Locate the cell with the specified text and output its (x, y) center coordinate. 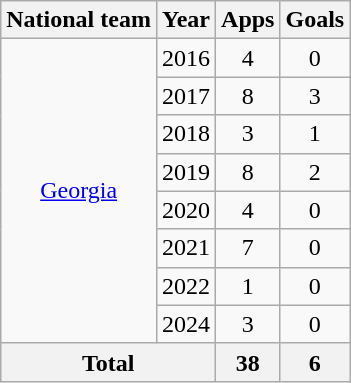
Apps (248, 20)
Goals (315, 20)
2016 (186, 58)
2024 (186, 324)
Year (186, 20)
Georgia (79, 191)
7 (248, 248)
2022 (186, 286)
2017 (186, 96)
2019 (186, 172)
6 (315, 362)
2020 (186, 210)
2018 (186, 134)
National team (79, 20)
38 (248, 362)
Total (108, 362)
2 (315, 172)
2021 (186, 248)
